Pinpoint the cell where the given text exists, returning its [X, Y] midpoint coordinate. 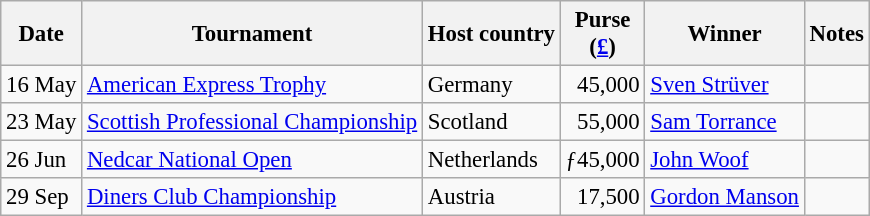
Scottish Professional Championship [252, 122]
Sven Strüver [724, 85]
Diners Club Championship [252, 197]
Purse(£) [602, 34]
Host country [492, 34]
55,000 [602, 122]
American Express Trophy [252, 85]
John Woof [724, 160]
16 May [42, 85]
Sam Torrance [724, 122]
Notes [836, 34]
Date [42, 34]
Winner [724, 34]
Gordon Manson [724, 197]
26 Jun [42, 160]
ƒ45,000 [602, 160]
Scotland [492, 122]
17,500 [602, 197]
29 Sep [42, 197]
Germany [492, 85]
Austria [492, 197]
23 May [42, 122]
Netherlands [492, 160]
Nedcar National Open [252, 160]
Tournament [252, 34]
45,000 [602, 85]
